Detect which cell encompasses the target text, then output its [X, Y] center coordinate. 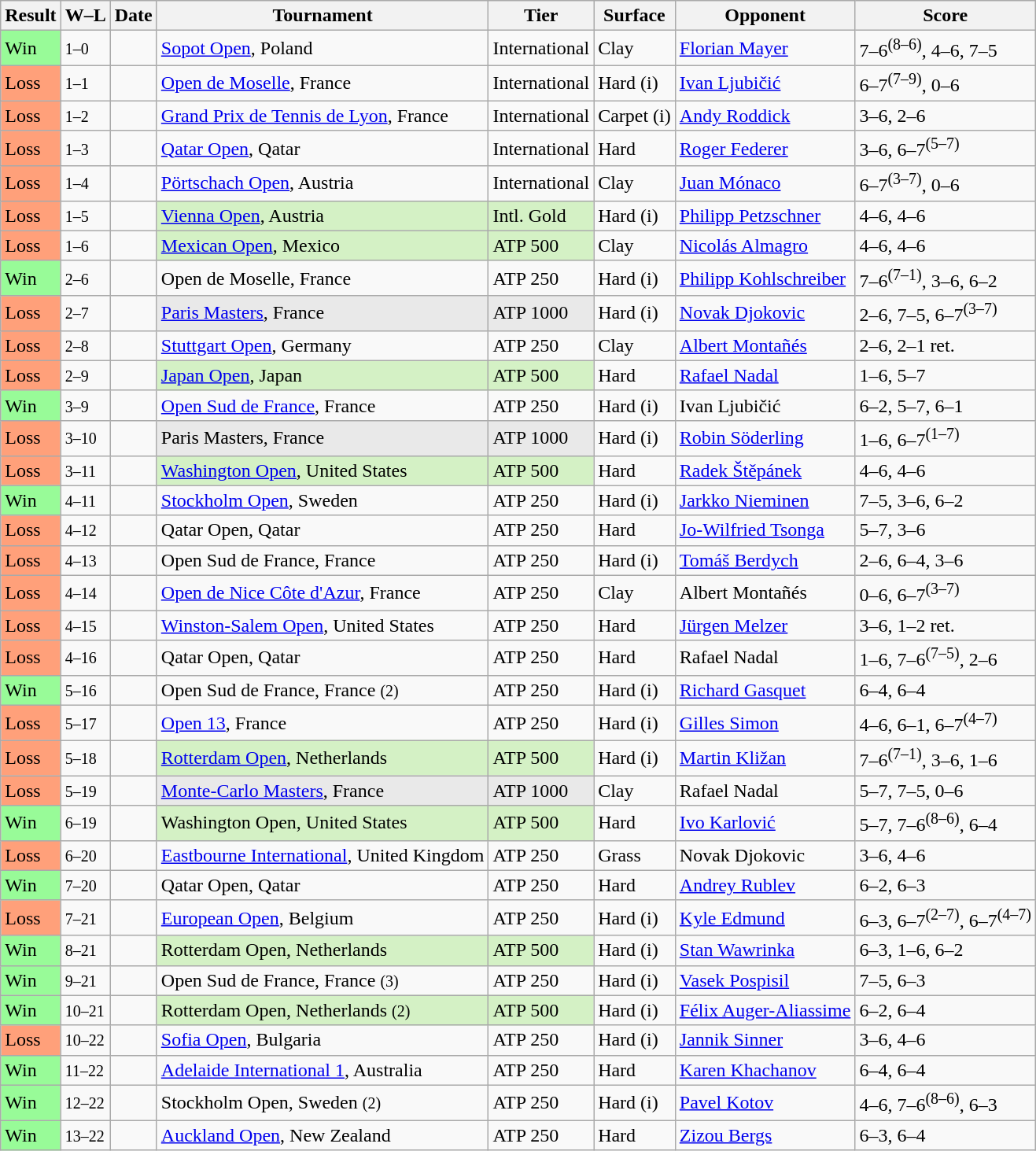
Félix Auger-Aliassime [765, 1010]
Sopot Open, Poland [323, 49]
Open Sud de France, France (2) [323, 690]
0–6, 6–7(3–7) [946, 593]
3–11 [85, 470]
3–6, 2–6 [946, 116]
2–6, 6–4, 3–6 [946, 560]
Karen Khachanov [765, 1070]
Pörtschach Open, Austria [323, 184]
6–19 [85, 823]
Nicolás Almagro [765, 245]
Mexican Open, Mexico [323, 245]
10–22 [85, 1040]
3–9 [85, 405]
1–3 [85, 148]
Intl. Gold [541, 216]
5–7, 7–6(8–6), 6–4 [946, 823]
Jürgen Melzer [765, 625]
7–6(7–1), 3–6, 6–2 [946, 279]
6–2, 6–3 [946, 885]
Grass [635, 855]
3–10 [85, 439]
4–16 [85, 658]
7–20 [85, 885]
2–7 [85, 313]
Vasek Pospisil [765, 980]
5–19 [85, 791]
1–6 [85, 245]
6–3, 6–4 [946, 1135]
4–13 [85, 560]
8–21 [85, 950]
7–21 [85, 917]
5–7, 3–6 [946, 530]
Open Sud de France, France (3) [323, 980]
Sofia Open, Bulgaria [323, 1040]
6–2, 5–7, 6–1 [946, 405]
Stockholm Open, Sweden [323, 500]
Rotterdam Open, Netherlands (2) [323, 1010]
Andrey Rublev [765, 885]
European Open, Belgium [323, 917]
4–12 [85, 530]
Radek Štěpánek [765, 470]
Jannik Sinner [765, 1040]
Open 13, France [323, 724]
5–7, 7–5, 0–6 [946, 791]
7–5, 3–6, 6–2 [946, 500]
Jo-Wilfried Tsonga [765, 530]
4–6, 6–1, 6–7(4–7) [946, 724]
1–2 [85, 116]
Andy Roddick [765, 116]
2–8 [85, 345]
Grand Prix de Tennis de Lyon, France [323, 116]
13–22 [85, 1135]
Opponent [765, 16]
5–18 [85, 758]
6–3, 6–7(2–7), 6–7(4–7) [946, 917]
Eastbourne International, United Kingdom [323, 855]
4–14 [85, 593]
Florian Mayer [765, 49]
2–6, 2–1 ret. [946, 345]
Pavel Kotov [765, 1103]
Result [31, 16]
Adelaide International 1, Australia [323, 1070]
W–L [85, 16]
1–5 [85, 216]
3–6, 1–2 ret. [946, 625]
Stockholm Open, Sweden (2) [323, 1103]
2–9 [85, 375]
Martin Kližan [765, 758]
Zizou Bergs [765, 1135]
6–3, 1–6, 6–2 [946, 950]
Score [946, 16]
1–6, 6–7(1–7) [946, 439]
5–17 [85, 724]
Ivo Karlović [765, 823]
Tournament [323, 16]
11–22 [85, 1070]
Kyle Edmund [765, 917]
Japan Open, Japan [323, 375]
6–2, 6–4 [946, 1010]
2–6 [85, 279]
Stuttgart Open, Germany [323, 345]
Richard Gasquet [765, 690]
Robin Söderling [765, 439]
1–1 [85, 83]
7–5, 6–3 [946, 980]
Carpet (i) [635, 116]
Roger Federer [765, 148]
5–16 [85, 690]
7–6(8–6), 4–6, 7–5 [946, 49]
Philipp Petzschner [765, 216]
7–6(7–1), 3–6, 1–6 [946, 758]
3–6, 6–7(5–7) [946, 148]
Gilles Simon [765, 724]
1–4 [85, 184]
4–6, 7–6(8–6), 6–3 [946, 1103]
Date [134, 16]
Vienna Open, Austria [323, 216]
1–6, 7–6(7–5), 2–6 [946, 658]
Winston-Salem Open, United States [323, 625]
Surface [635, 16]
Jarkko Nieminen [765, 500]
6–7(7–9), 0–6 [946, 83]
4–15 [85, 625]
Philipp Kohlschreiber [765, 279]
9–21 [85, 980]
2–6, 7–5, 6–7(3–7) [946, 313]
Tier [541, 16]
1–0 [85, 49]
6–7(3–7), 0–6 [946, 184]
6–20 [85, 855]
Open de Nice Côte d'Azur, France [323, 593]
4–11 [85, 500]
1–6, 5–7 [946, 375]
10–21 [85, 1010]
Juan Mónaco [765, 184]
Auckland Open, New Zealand [323, 1135]
Tomáš Berdych [765, 560]
Monte-Carlo Masters, France [323, 791]
12–22 [85, 1103]
Stan Wawrinka [765, 950]
